Identify which cell holds the provided text, then report its (X, Y) central coordinate. 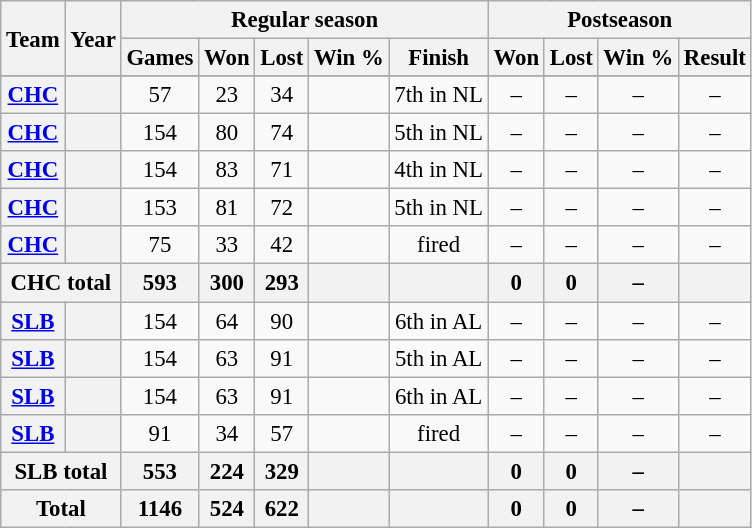
80 (227, 133)
7th in NL (438, 95)
622 (282, 509)
329 (282, 471)
81 (227, 208)
Result (716, 58)
5th in AL (438, 358)
Finish (438, 58)
75 (160, 245)
Total (61, 509)
300 (227, 283)
33 (227, 245)
Year (93, 38)
64 (227, 321)
23 (227, 95)
524 (227, 509)
83 (227, 170)
Postseason (620, 20)
71 (282, 170)
SLB total (61, 471)
Games (160, 58)
153 (160, 208)
224 (227, 471)
74 (282, 133)
593 (160, 283)
293 (282, 283)
Team (33, 38)
42 (282, 245)
1146 (160, 509)
Regular season (304, 20)
553 (160, 471)
90 (282, 321)
4th in NL (438, 170)
CHC total (61, 283)
72 (282, 208)
